Capture the cell that displays the provided text and extract its [x, y] central coordinate. 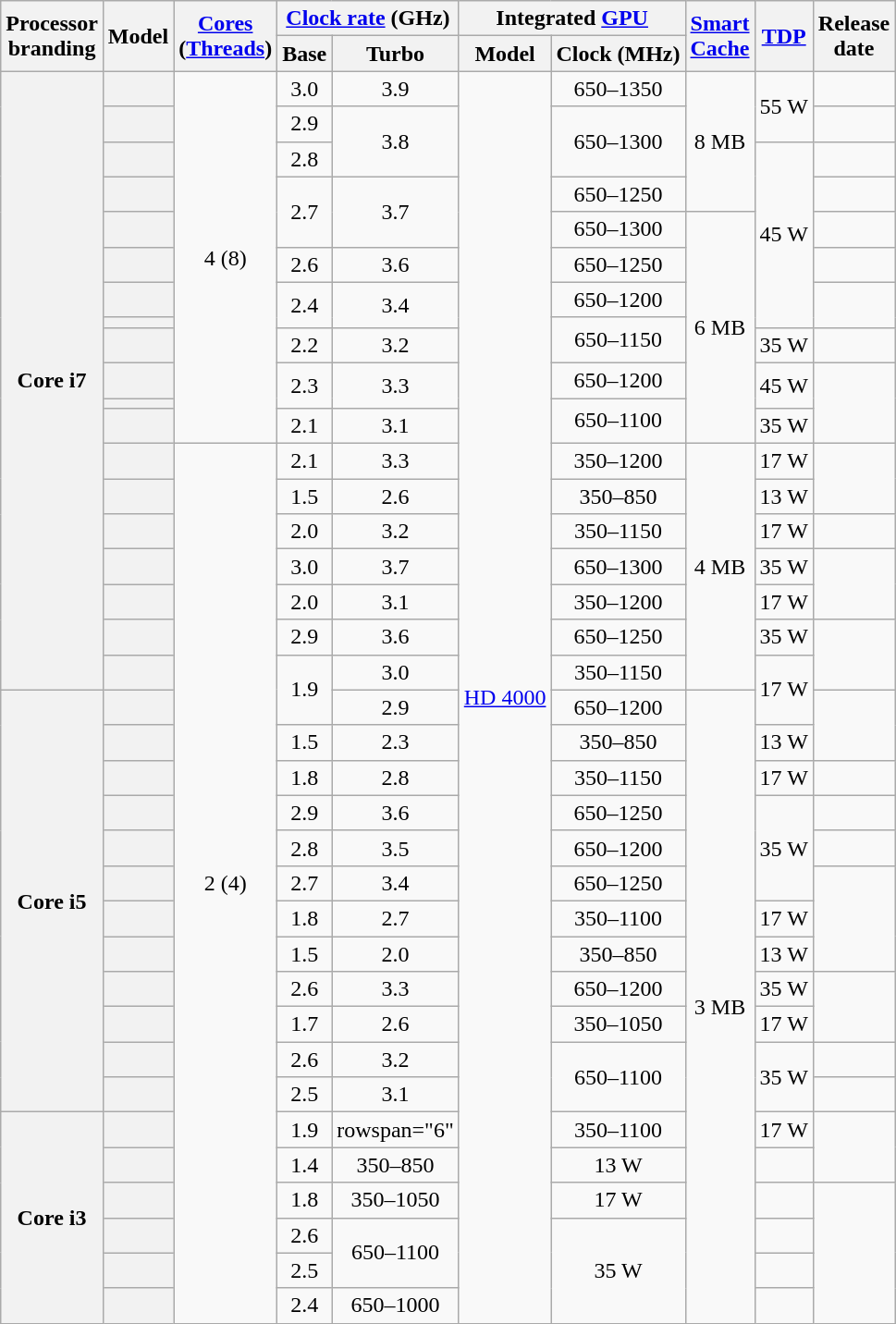
Turbo [396, 54]
Integrated GPU [571, 18]
8 MB [719, 141]
55 W [784, 106]
Releasedate [853, 36]
HD 4000 [505, 697]
3.5 [396, 848]
rowspan="6" [396, 1130]
2 (4) [226, 884]
6 MB [719, 327]
1.7 [305, 1024]
Cores(Threads) [226, 36]
2.2 [305, 345]
TDP [784, 36]
3 MB [719, 1006]
Core i3 [52, 1218]
3.8 [396, 141]
Processorbranding [52, 36]
Base [305, 54]
1.4 [305, 1165]
SmartCache [719, 36]
Core i7 [52, 381]
4 MB [719, 567]
4 (8) [226, 257]
Clock (MHz) [618, 54]
650–1350 [618, 89]
3.9 [396, 89]
Core i5 [52, 901]
650–1000 [396, 1306]
Clock rate (GHz) [368, 18]
650–1150 [618, 340]
